Provide the (X, Y) coordinate of the cell's center where the given text is located.  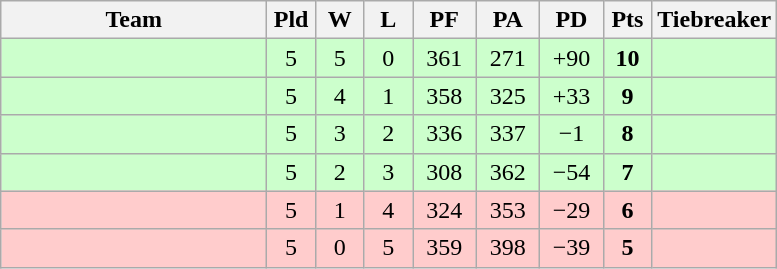
Pld (292, 20)
Team (134, 20)
Pts (628, 20)
308 (444, 172)
Tiebreaker (714, 20)
−39 (572, 248)
−54 (572, 172)
6 (628, 210)
−29 (572, 210)
362 (508, 172)
398 (508, 248)
W (340, 20)
271 (508, 58)
PF (444, 20)
361 (444, 58)
9 (628, 96)
PA (508, 20)
+90 (572, 58)
358 (444, 96)
PD (572, 20)
359 (444, 248)
353 (508, 210)
324 (444, 210)
325 (508, 96)
337 (508, 134)
8 (628, 134)
−1 (572, 134)
+33 (572, 96)
7 (628, 172)
10 (628, 58)
L (388, 20)
336 (444, 134)
